Find where the given text appears and provide that cell's center as [X, Y] coordinate. 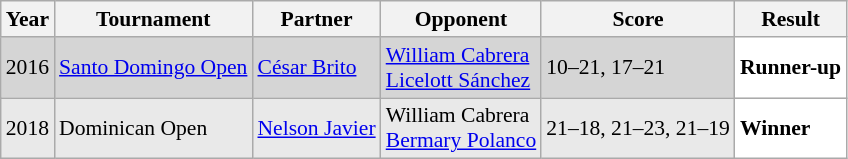
Opponent [462, 19]
Nelson Javier [316, 128]
10–21, 17–21 [638, 68]
Tournament [153, 19]
Year [28, 19]
Winner [790, 128]
2018 [28, 128]
César Brito [316, 68]
Score [638, 19]
Result [790, 19]
Dominican Open [153, 128]
Partner [316, 19]
William Cabrera Bermary Polanco [462, 128]
21–18, 21–23, 21–19 [638, 128]
2016 [28, 68]
Santo Domingo Open [153, 68]
William Cabrera Licelott Sánchez [462, 68]
Runner-up [790, 68]
